Determine the (x, y) coordinate at the center of the cell enclosing the given text.  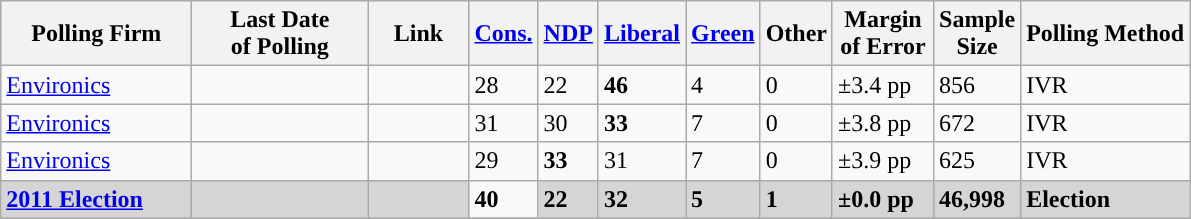
46,998 (978, 199)
625 (978, 161)
Link (418, 34)
46 (642, 85)
Green (724, 34)
856 (978, 85)
Other (796, 34)
±0.0 pp (882, 199)
±3.4 pp (882, 85)
NDP (568, 34)
Liberal (642, 34)
40 (504, 199)
2011 Election (96, 199)
Marginof Error (882, 34)
4 (724, 85)
29 (504, 161)
Polling Firm (96, 34)
Cons. (504, 34)
Election (1106, 199)
Last Dateof Polling (280, 34)
32 (642, 199)
672 (978, 123)
Polling Method (1106, 34)
30 (568, 123)
±3.9 pp (882, 161)
±3.8 pp (882, 123)
5 (724, 199)
1 (796, 199)
28 (504, 85)
SampleSize (978, 34)
